Output the (X, Y) coordinate of the center of the cell containing the given text.  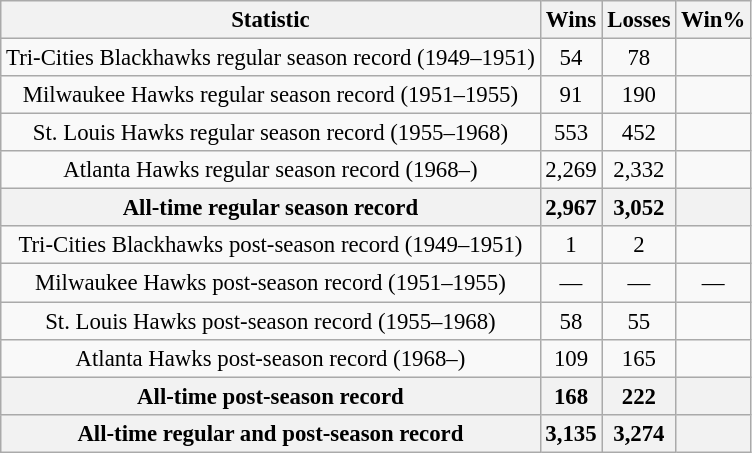
All-time post-season record (270, 396)
553 (571, 133)
Statistic (270, 20)
78 (639, 58)
2,967 (571, 208)
91 (571, 95)
Tri-Cities Blackhawks regular season record (1949–1951) (270, 58)
Win% (714, 20)
St. Louis Hawks regular season record (1955–1968) (270, 133)
3,135 (571, 433)
190 (639, 95)
Tri-Cities Blackhawks post-season record (1949–1951) (270, 245)
All-time regular season record (270, 208)
3,274 (639, 433)
St. Louis Hawks post-season record (1955–1968) (270, 321)
222 (639, 396)
Atlanta Hawks regular season record (1968–) (270, 170)
54 (571, 58)
2,269 (571, 170)
165 (639, 358)
109 (571, 358)
452 (639, 133)
Wins (571, 20)
3,052 (639, 208)
168 (571, 396)
2 (639, 245)
All-time regular and post-season record (270, 433)
Milwaukee Hawks post-season record (1951–1955) (270, 283)
1 (571, 245)
55 (639, 321)
Losses (639, 20)
2,332 (639, 170)
58 (571, 321)
Milwaukee Hawks regular season record (1951–1955) (270, 95)
Atlanta Hawks post-season record (1968–) (270, 358)
